Identify which cell holds the provided text, then report its [X, Y] central coordinate. 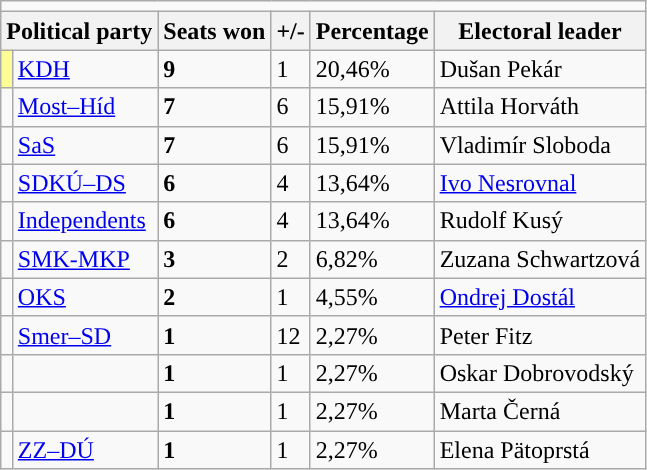
Ondrej Dostál [540, 297]
+/- [290, 31]
Rudolf Kusý [540, 221]
4,55% [372, 297]
Marta Černá [540, 411]
ZZ–DÚ [84, 449]
OKS [84, 297]
Most–Híd [84, 107]
Ivo Nesrovnal [540, 183]
Dušan Pekár [540, 69]
SaS [84, 145]
Independents [84, 221]
Zuzana Schwartzová [540, 259]
Elena Pätoprstá [540, 449]
SMK-MKP [84, 259]
Seats won [214, 31]
Attila Horváth [540, 107]
3 [214, 259]
KDH [84, 69]
Vladimír Sloboda [540, 145]
6,82% [372, 259]
9 [214, 69]
20,46% [372, 69]
SDKÚ–DS [84, 183]
Smer–SD [84, 335]
Electoral leader [540, 31]
Percentage [372, 31]
12 [290, 335]
Political party [80, 31]
Oskar Dobrovodský [540, 373]
Peter Fitz [540, 335]
